Scan for the cell matching the given text and deliver its [X, Y] coordinate at center. 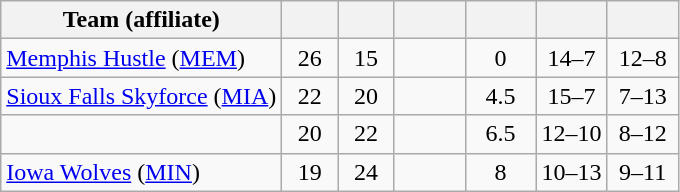
24 [366, 172]
15–7 [572, 96]
12–8 [642, 58]
6.5 [500, 134]
12–10 [572, 134]
9–11 [642, 172]
26 [310, 58]
7–13 [642, 96]
Memphis Hustle (MEM) [142, 58]
8 [500, 172]
Iowa Wolves (MIN) [142, 172]
0 [500, 58]
Team (affiliate) [142, 20]
4.5 [500, 96]
10–13 [572, 172]
19 [310, 172]
15 [366, 58]
8–12 [642, 134]
14–7 [572, 58]
Sioux Falls Skyforce (MIA) [142, 96]
